Scan for the cell matching the given text and deliver its [x, y] coordinate at center. 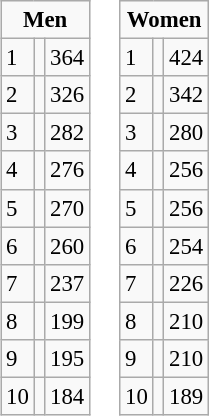
424 [186, 58]
254 [186, 246]
280 [186, 133]
237 [68, 283]
342 [186, 95]
199 [68, 321]
Men [46, 20]
260 [68, 246]
195 [68, 358]
282 [68, 133]
326 [68, 95]
184 [68, 396]
364 [68, 58]
276 [68, 170]
226 [186, 283]
189 [186, 396]
270 [68, 208]
Women [164, 20]
